Output the [x, y] coordinate of the center of the cell containing the given text.  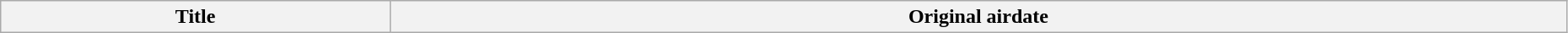
Original airdate [978, 17]
Title [196, 17]
